Return the (X, Y) coordinate for the center point of the cell that contains the specified text.  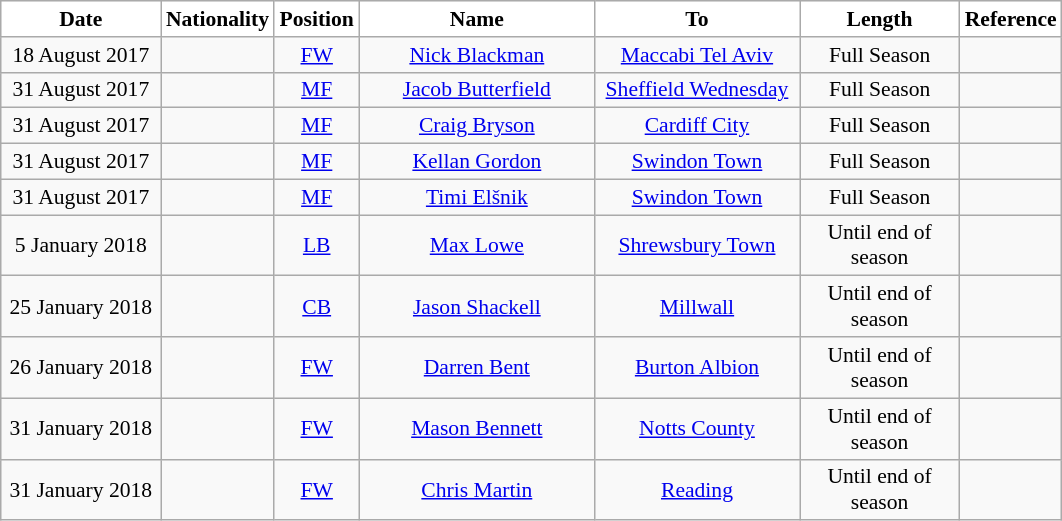
Name (476, 19)
Length (880, 19)
18 August 2017 (81, 55)
Shrewsbury Town (696, 246)
LB (316, 246)
Cardiff City (696, 126)
CB (316, 306)
5 January 2018 (81, 246)
Date (81, 19)
Jason Shackell (476, 306)
Position (316, 19)
Notts County (696, 428)
Maccabi Tel Aviv (696, 55)
Millwall (696, 306)
Sheffield Wednesday (696, 90)
26 January 2018 (81, 368)
Nick Blackman (476, 55)
Craig Bryson (476, 126)
Max Lowe (476, 246)
Nationality (218, 19)
Burton Albion (696, 368)
Reference (1011, 19)
Jacob Butterfield (476, 90)
Darren Bent (476, 368)
Mason Bennett (476, 428)
Timi Elšnik (476, 197)
Kellan Gordon (476, 162)
To (696, 19)
25 January 2018 (81, 306)
Reading (696, 490)
Chris Martin (476, 490)
